Determine the [x, y] coordinate at the center of the cell enclosing the given text.  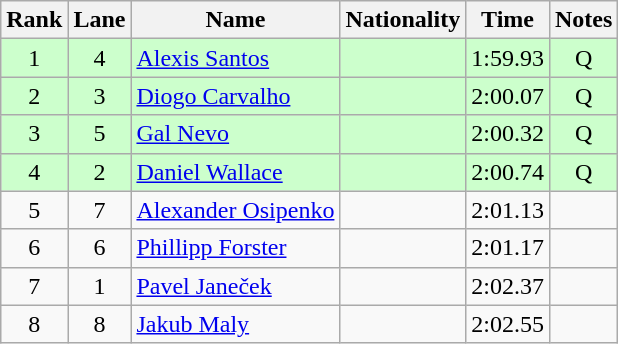
2:00.32 [508, 134]
2:01.17 [508, 248]
2:02.55 [508, 324]
Notes [583, 20]
Gal Nevo [236, 134]
2:02.37 [508, 286]
Diogo Carvalho [236, 96]
Time [508, 20]
Phillipp Forster [236, 248]
Nationality [403, 20]
1:59.93 [508, 58]
Jakub Maly [236, 324]
Name [236, 20]
Alexander Osipenko [236, 210]
2:00.07 [508, 96]
Rank [34, 20]
Lane [100, 20]
2:00.74 [508, 172]
Daniel Wallace [236, 172]
2:01.13 [508, 210]
Alexis Santos [236, 58]
Pavel Janeček [236, 286]
